Determine the (x, y) coordinate at the center of the cell enclosing the given text.  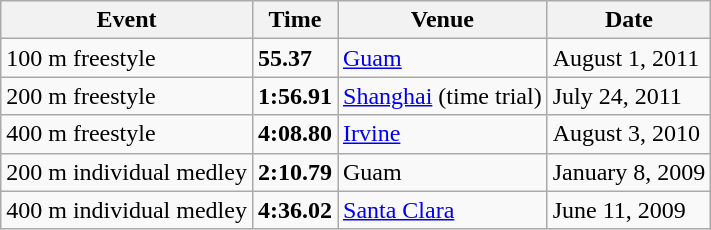
100 m freestyle (127, 58)
Event (127, 20)
55.37 (294, 58)
January 8, 2009 (629, 172)
Time (294, 20)
Santa Clara (443, 210)
200 m individual medley (127, 172)
400 m freestyle (127, 134)
June 11, 2009 (629, 210)
2:10.79 (294, 172)
4:08.80 (294, 134)
1:56.91 (294, 96)
400 m individual medley (127, 210)
4:36.02 (294, 210)
July 24, 2011 (629, 96)
Shanghai (time trial) (443, 96)
August 1, 2011 (629, 58)
200 m freestyle (127, 96)
Irvine (443, 134)
Date (629, 20)
August 3, 2010 (629, 134)
Venue (443, 20)
